Identify which cell holds the provided text, then report its [X, Y] central coordinate. 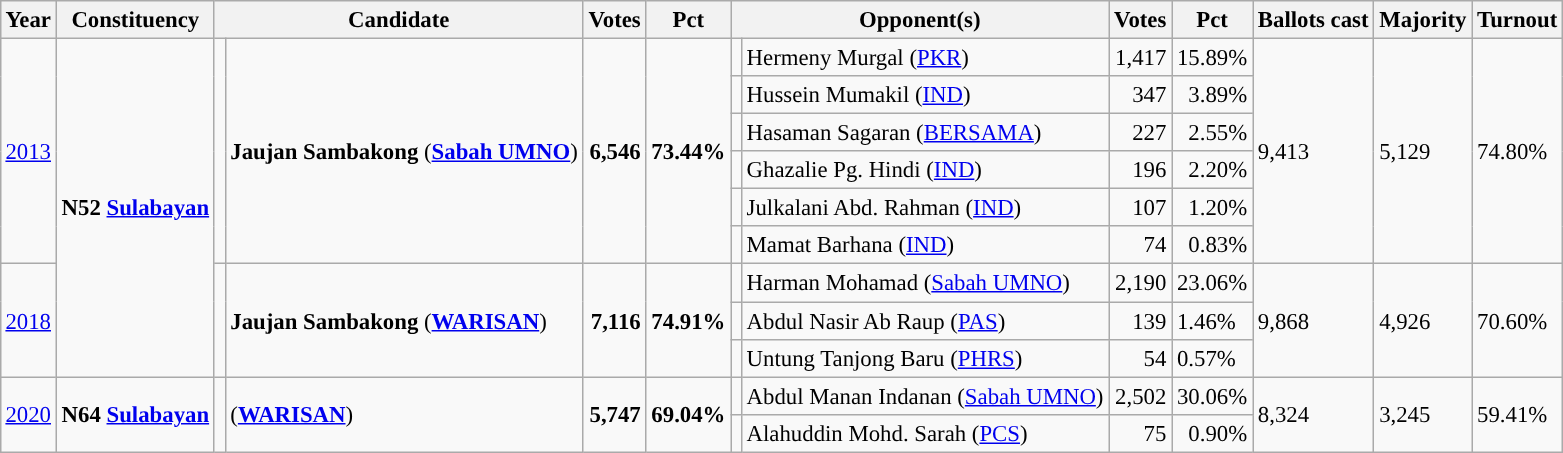
227 [1140, 133]
Harman Mohamad (Sabah UMNO) [924, 283]
7,116 [614, 320]
70.60% [1518, 320]
Julkalani Abd. Rahman (IND) [924, 208]
0.83% [1212, 245]
5,747 [614, 414]
Abdul Manan Indanan (Sabah UMNO) [924, 396]
347 [1140, 95]
1.20% [1212, 208]
30.06% [1212, 396]
9,868 [1312, 320]
Constituency [135, 20]
8,324 [1312, 414]
Candidate [398, 20]
3.89% [1212, 95]
69.04% [688, 414]
Majority [1423, 20]
2018 [28, 320]
2,502 [1140, 396]
0.90% [1212, 433]
2.55% [1212, 133]
2,190 [1140, 283]
Hermeny Murgal (PKR) [924, 57]
Opponent(s) [920, 20]
Hussein Mumakil (IND) [924, 95]
2.20% [1212, 170]
Ghazalie Pg. Hindi (IND) [924, 170]
3,245 [1423, 414]
Mamat Barhana (IND) [924, 245]
Hasaman Sagaran (BERSAMA) [924, 133]
2020 [28, 414]
Untung Tanjong Baru (PHRS) [924, 358]
73.44% [688, 151]
23.06% [1212, 283]
Jaujan Sambakong (Sabah UMNO) [404, 151]
Turnout [1518, 20]
1.46% [1212, 321]
196 [1140, 170]
Jaujan Sambakong (WARISAN) [404, 320]
6,546 [614, 151]
15.89% [1212, 57]
107 [1140, 208]
0.57% [1212, 358]
54 [1140, 358]
74.80% [1518, 151]
139 [1140, 321]
N64 Sulabayan [135, 414]
74.91% [688, 320]
2013 [28, 151]
5,129 [1423, 151]
74 [1140, 245]
59.41% [1518, 414]
Year [28, 20]
4,926 [1423, 320]
Alahuddin Mohd. Sarah (PCS) [924, 433]
9,413 [1312, 151]
Abdul Nasir Ab Raup (PAS) [924, 321]
75 [1140, 433]
N52 Sulabayan [135, 207]
(WARISAN) [404, 414]
Ballots cast [1312, 20]
1,417 [1140, 57]
